Capture the cell that displays the provided text and extract its [x, y] central coordinate. 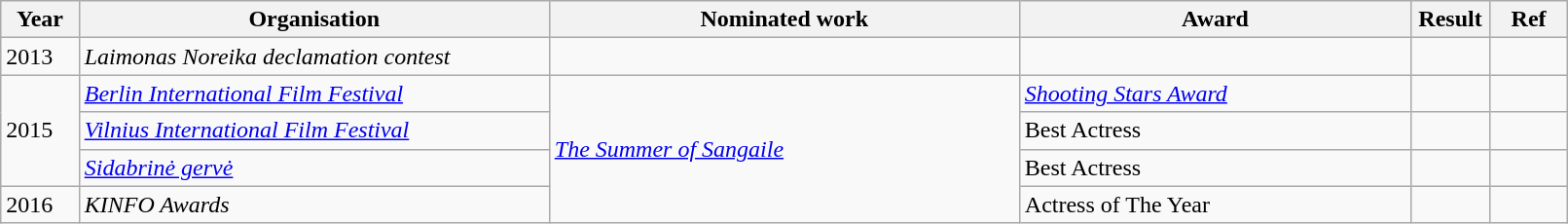
2016 [40, 205]
Actress of The Year [1215, 205]
Vilnius International Film Festival [313, 131]
Award [1215, 19]
Laimonas Noreika declamation contest [313, 56]
Shooting Stars Award [1215, 93]
Result [1450, 19]
Berlin International Film Festival [313, 93]
Ref [1528, 19]
Organisation [313, 19]
2013 [40, 56]
Nominated work [784, 19]
Year [40, 19]
KINFO Awards [313, 205]
Sidabrinė gervė [313, 168]
2015 [40, 131]
The Summer of Sangaile [784, 149]
